Pinpoint the cell where the given text exists, returning its (X, Y) midpoint coordinate. 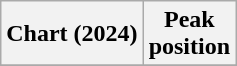
Peakposition (189, 34)
Chart (2024) (72, 34)
